Output the (X, Y) coordinate of the center of the cell containing the given text.  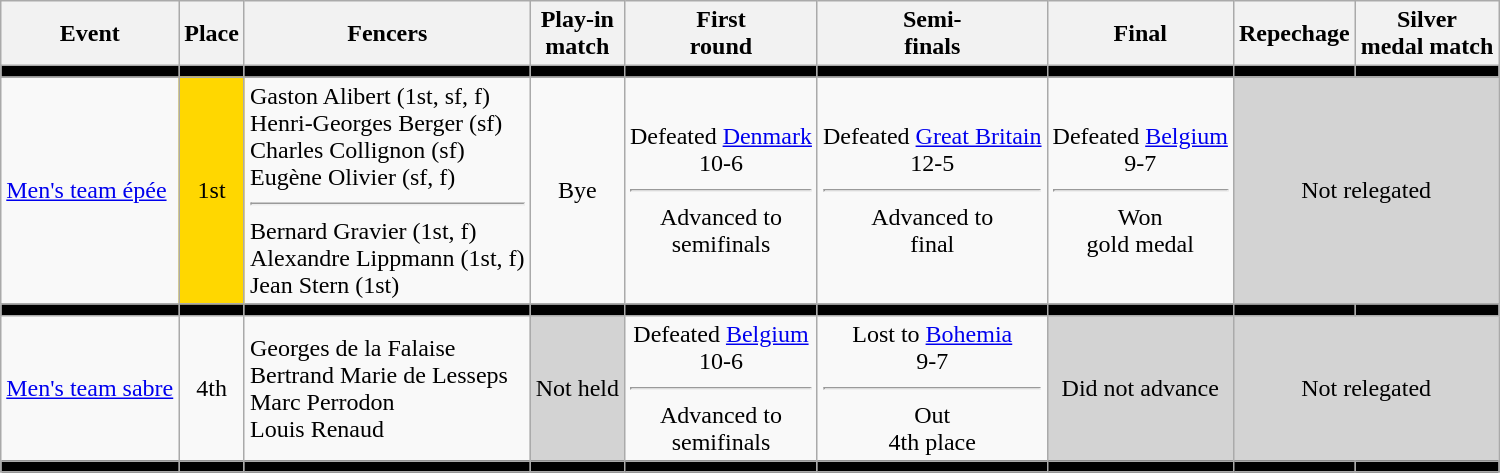
Semi-finals (932, 34)
Men's team épée (90, 190)
4th (212, 388)
Bye (577, 190)
Not held (577, 388)
Lost to Bohemia 9-7 Out 4th place (932, 388)
Did not advance (1140, 388)
Georges de la Falaise Bertrand Marie de Lesseps Marc Perrodon Louis Renaud (387, 388)
Event (90, 34)
Defeated Great Britain 12-5 Advanced to final (932, 190)
Silver medal match (1427, 34)
First round (720, 34)
Defeated Denmark 10-6 Advanced to semifinals (720, 190)
1st (212, 190)
Place (212, 34)
Fencers (387, 34)
Play-in match (577, 34)
Defeated Belgium 9-7 Won gold medal (1140, 190)
Repechage (1294, 34)
Defeated Belgium 10-6 Advanced to semifinals (720, 388)
Men's team sabre (90, 388)
Final (1140, 34)
